Find where the given text appears and provide that cell's center as [x, y] coordinate. 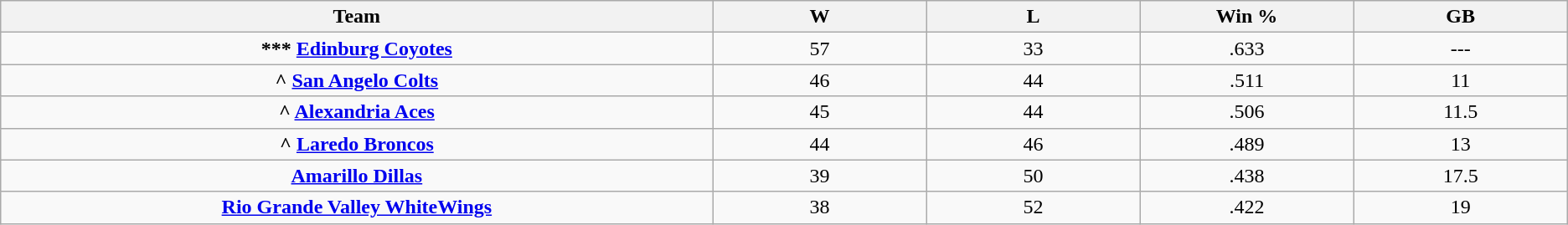
11.5 [1461, 112]
.489 [1246, 144]
38 [819, 207]
*** Edinburg Coyotes [357, 49]
.511 [1246, 80]
W [819, 17]
Rio Grande Valley WhiteWings [357, 207]
13 [1461, 144]
.633 [1246, 49]
Win % [1246, 17]
.506 [1246, 112]
.438 [1246, 176]
GB [1461, 17]
57 [819, 49]
33 [1034, 49]
17.5 [1461, 176]
^ Alexandria Aces [357, 112]
L [1034, 17]
.422 [1246, 207]
45 [819, 112]
Amarillo Dillas [357, 176]
Team [357, 17]
11 [1461, 80]
50 [1034, 176]
--- [1461, 49]
19 [1461, 207]
52 [1034, 207]
^ San Angelo Colts [357, 80]
39 [819, 176]
^ Laredo Broncos [357, 144]
